Detect which cell encompasses the target text, then output its (X, Y) center coordinate. 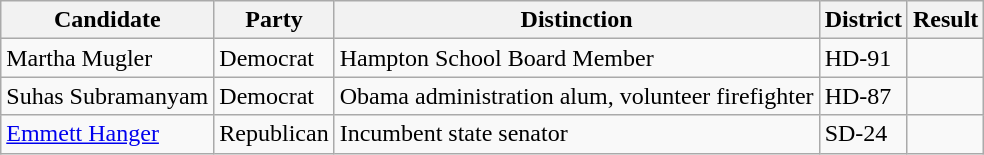
Candidate (108, 20)
Incumbent state senator (576, 134)
Republican (274, 134)
HD-91 (863, 58)
Distinction (576, 20)
Martha Mugler (108, 58)
Suhas Subramanyam (108, 96)
District (863, 20)
Obama administration alum, volunteer firefighter (576, 96)
Emmett Hanger (108, 134)
SD-24 (863, 134)
Party (274, 20)
Hampton School Board Member (576, 58)
Result (945, 20)
HD-87 (863, 96)
